Capture the cell that displays the provided text and extract its [x, y] central coordinate. 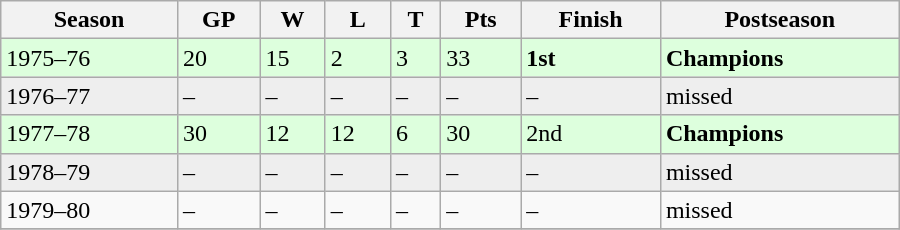
W [292, 20]
2nd [591, 134]
2 [358, 58]
1979–80 [90, 210]
3 [415, 58]
Finish [591, 20]
1976–77 [90, 96]
1978–79 [90, 172]
1975–76 [90, 58]
GP [218, 20]
Postseason [780, 20]
33 [481, 58]
20 [218, 58]
Season [90, 20]
6 [415, 134]
15 [292, 58]
L [358, 20]
T [415, 20]
1977–78 [90, 134]
Pts [481, 20]
1st [591, 58]
